Provide the (X, Y) coordinate of the cell's center where the given text is located.  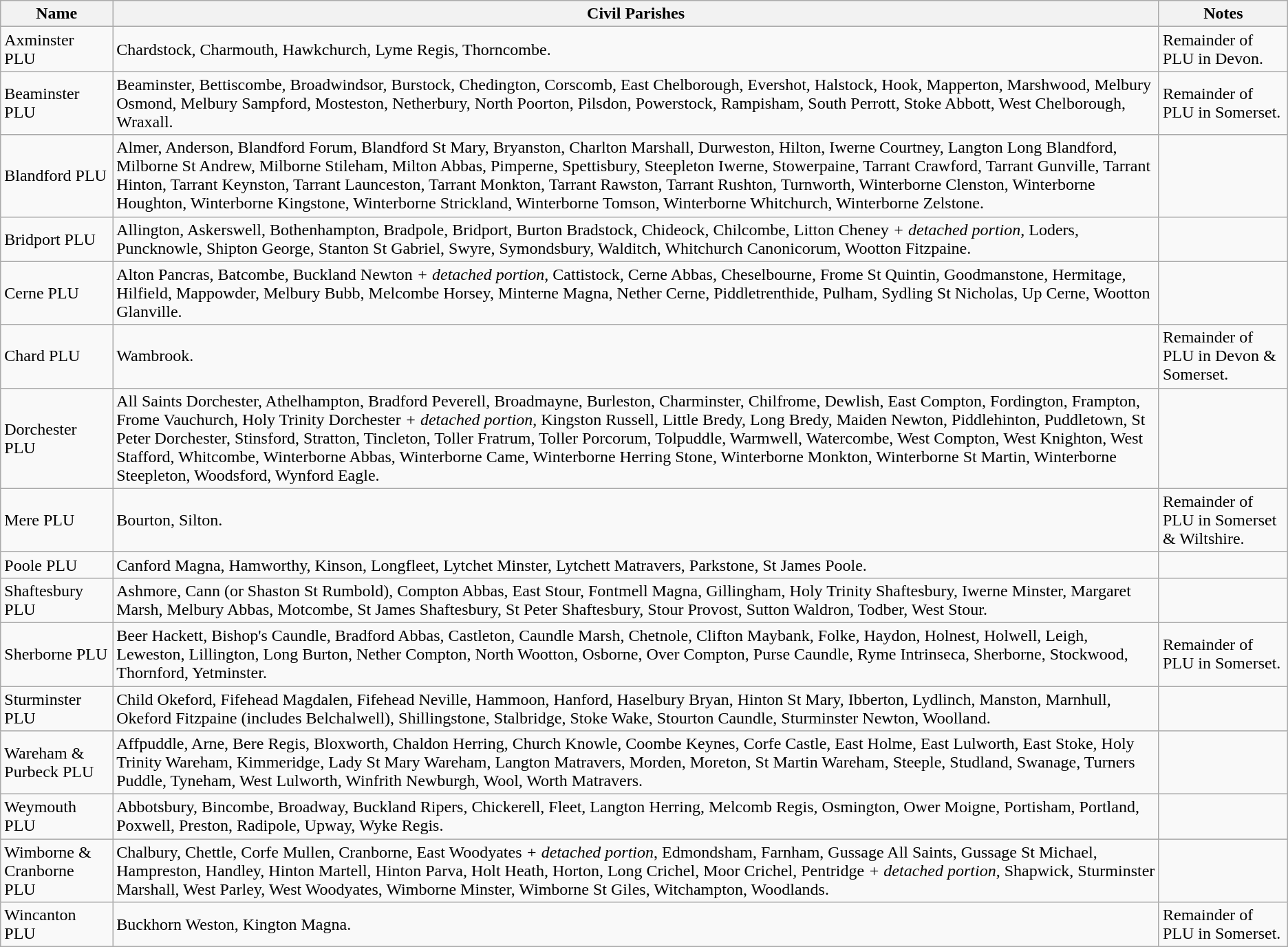
Wincanton PLU (56, 924)
Sturminster PLU (56, 708)
Canford Magna, Hamworthy, Kinson, Longfleet, Lytchet Minster, Lytchett Matravers, Parkstone, St James Poole. (636, 565)
Mere PLU (56, 520)
Beaminster PLU (56, 103)
Blandford PLU (56, 176)
Cerne PLU (56, 293)
Bourton, Silton. (636, 520)
Remainder of PLU in Devon & Somerset. (1223, 356)
Chard PLU (56, 356)
Sherborne PLU (56, 654)
Remainder of PLU in Somerset & Wiltshire. (1223, 520)
Chardstock, Charmouth, Hawkchurch, Lyme Regis, Thorncombe. (636, 50)
Buckhorn Weston, Kington Magna. (636, 924)
Notes (1223, 14)
Axminster PLU (56, 50)
Poole PLU (56, 565)
Name (56, 14)
Remainder of PLU in Devon. (1223, 50)
Bridport PLU (56, 239)
Weymouth PLU (56, 817)
Wareham & Purbeck PLU (56, 763)
Wambrook. (636, 356)
Shaftesbury PLU (56, 600)
Dorchester PLU (56, 438)
Wimborne & Cranborne PLU (56, 871)
Civil Parishes (636, 14)
